Extract the [X, Y] coordinate from the center of the cell holding the provided text.  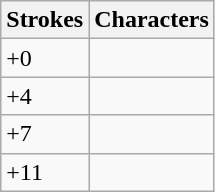
Characters [152, 20]
+4 [45, 96]
+7 [45, 134]
+11 [45, 172]
Strokes [45, 20]
+0 [45, 58]
